Extract the [X, Y] coordinate from the center of the cell holding the provided text.  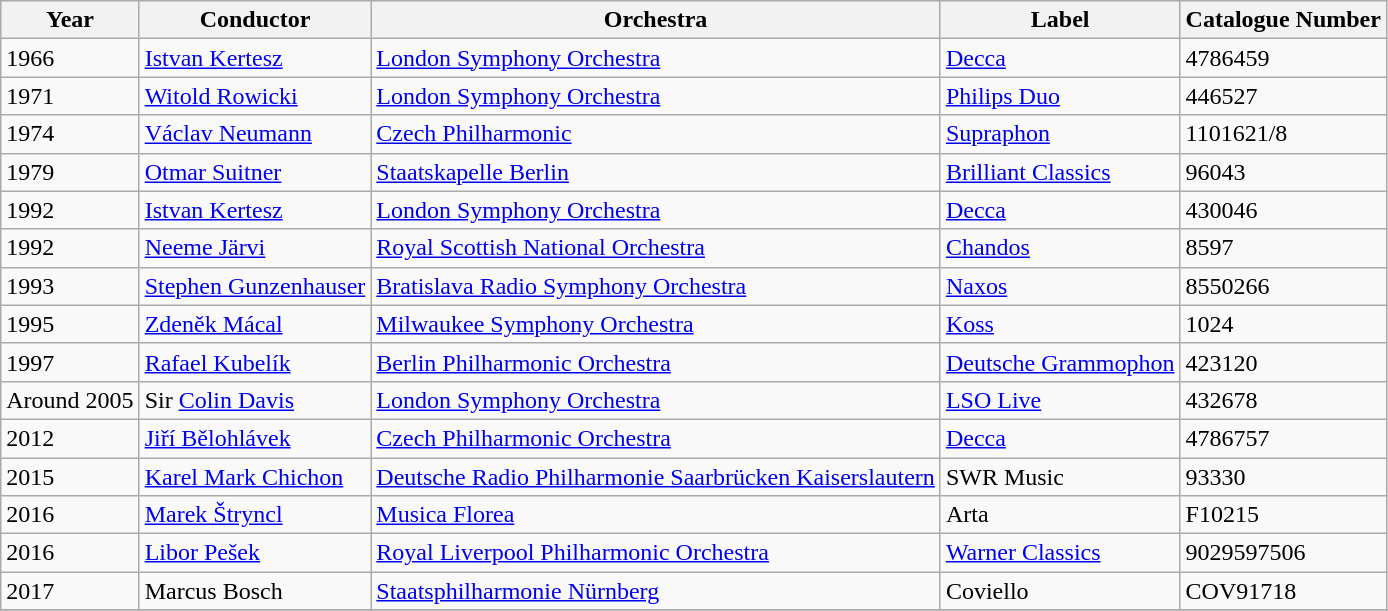
93330 [1283, 477]
423120 [1283, 362]
Around 2005 [70, 400]
Marcus Bosch [255, 591]
Royal Scottish National Orchestra [656, 248]
Marek Štryncl [255, 515]
Koss [1060, 324]
9029597506 [1283, 553]
Warner Classics [1060, 553]
4786757 [1283, 438]
1974 [70, 134]
Jiří Bělohlávek [255, 438]
2012 [70, 438]
1993 [70, 286]
Libor Pešek [255, 553]
Otmar Suitner [255, 172]
1966 [70, 58]
430046 [1283, 210]
Arta [1060, 515]
Czech Philharmonic Orchestra [656, 438]
Naxos [1060, 286]
Musica Florea [656, 515]
Zdeněk Mácal [255, 324]
Conductor [255, 20]
F10215 [1283, 515]
Philips Duo [1060, 96]
1024 [1283, 324]
Czech Philharmonic [656, 134]
1997 [70, 362]
Coviello [1060, 591]
LSO Live [1060, 400]
1995 [70, 324]
Milwaukee Symphony Orchestra [656, 324]
Royal Liverpool Philharmonic Orchestra [656, 553]
Václav Neumann [255, 134]
Berlin Philharmonic Orchestra [656, 362]
8550266 [1283, 286]
Brilliant Classics [1060, 172]
Sir Colin Davis [255, 400]
Stephen Gunzenhauser [255, 286]
SWR Music [1060, 477]
Deutsche Radio Philharmonie Saarbrücken Kaiserslautern [656, 477]
Bratislava Radio Symphony Orchestra [656, 286]
8597 [1283, 248]
Staatskapelle Berlin [656, 172]
446527 [1283, 96]
COV91718 [1283, 591]
Neeme Järvi [255, 248]
Orchestra [656, 20]
2017 [70, 591]
432678 [1283, 400]
Year [70, 20]
Witold Rowicki [255, 96]
Karel Mark Chichon [255, 477]
96043 [1283, 172]
Staatsphilharmonie Nürnberg [656, 591]
1101621/8 [1283, 134]
Label [1060, 20]
Chandos [1060, 248]
Rafael Kubelík [255, 362]
Supraphon [1060, 134]
2015 [70, 477]
Deutsche Grammophon [1060, 362]
Catalogue Number [1283, 20]
4786459 [1283, 58]
1979 [70, 172]
1971 [70, 96]
